Determine the (X, Y) coordinate at the center of the cell enclosing the given text.  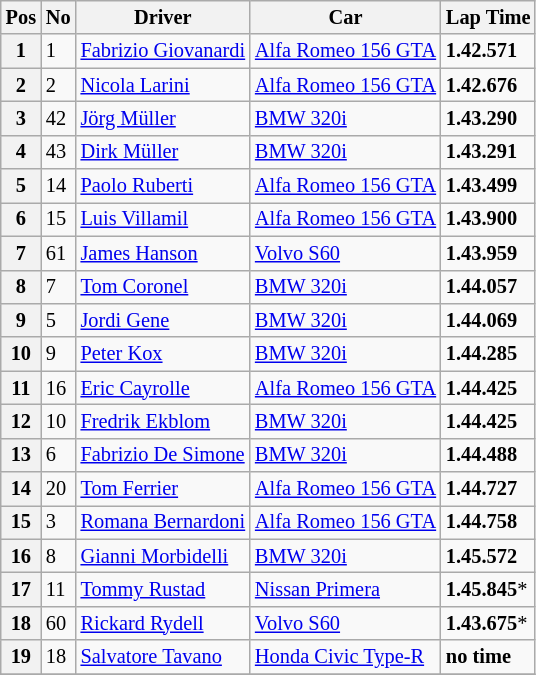
Rickard Rydell (163, 623)
1.44.057 (488, 287)
1.43.291 (488, 152)
Tommy Rustad (163, 589)
1.45.845* (488, 589)
Fabrizio Giovanardi (163, 51)
Pos (21, 17)
1.42.676 (488, 85)
Jörg Müller (163, 118)
1.44.727 (488, 489)
No (58, 17)
James Hanson (163, 253)
Eric Cayrolle (163, 388)
Romana Bernardoni (163, 522)
1.43.959 (488, 253)
Honda Civic Type-R (346, 657)
19 (21, 657)
1.43.290 (488, 118)
4 (21, 152)
12 (21, 421)
60 (58, 623)
42 (58, 118)
Tom Ferrier (163, 489)
1.43.499 (488, 186)
Nissan Primera (346, 589)
Salvatore Tavano (163, 657)
1.42.571 (488, 51)
1.44.488 (488, 455)
Paolo Ruberti (163, 186)
20 (58, 489)
61 (58, 253)
Driver (163, 17)
1.44.758 (488, 522)
13 (21, 455)
Gianni Morbidelli (163, 556)
1.44.069 (488, 320)
43 (58, 152)
1.45.572 (488, 556)
1.44.285 (488, 354)
Fabrizio De Simone (163, 455)
1.43.900 (488, 219)
Luis Villamil (163, 219)
17 (21, 589)
no time (488, 657)
Lap Time (488, 17)
Car (346, 17)
Peter Kox (163, 354)
Fredrik Ekblom (163, 421)
Dirk Müller (163, 152)
1.43.675* (488, 623)
Tom Coronel (163, 287)
Jordi Gene (163, 320)
Nicola Larini (163, 85)
